Extract the [x, y] coordinate from the center of the cell holding the provided text.  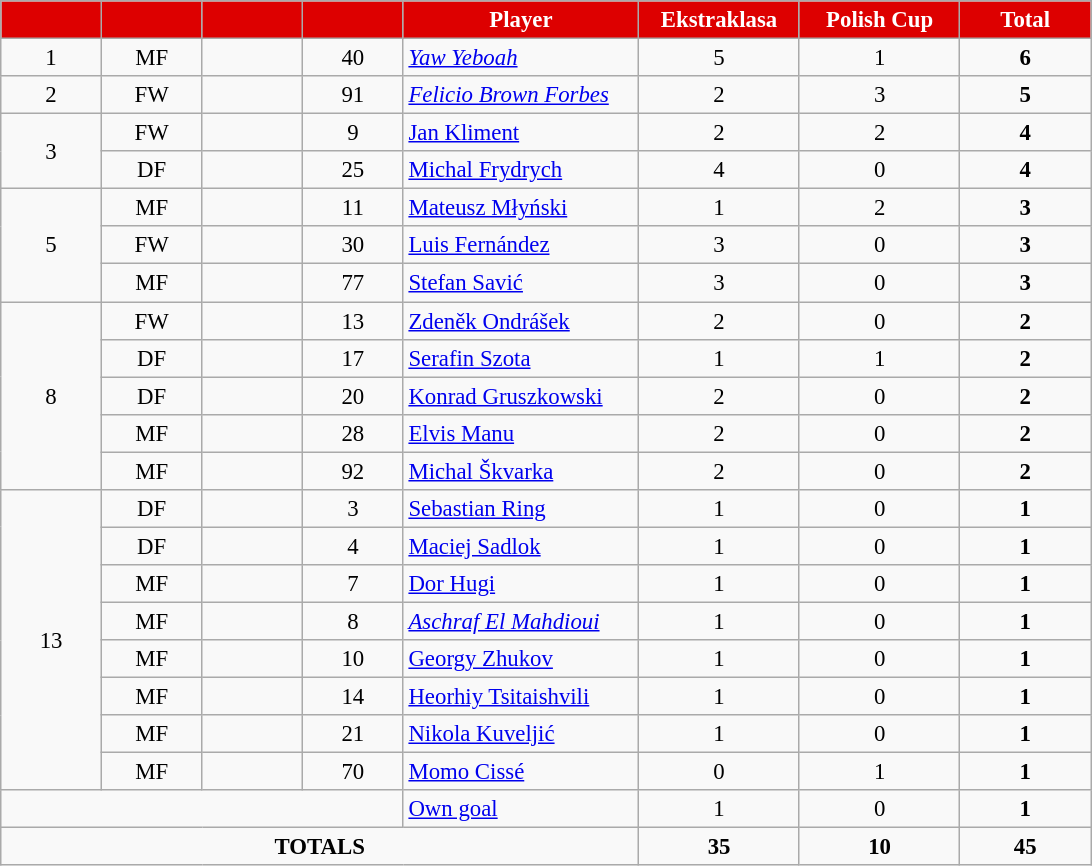
Ekstraklasa [720, 20]
Yaw Yeboah [521, 58]
Serafin Szota [521, 358]
Total [1026, 20]
Konrad Gruszkowski [521, 396]
Felicio Brown Forbes [521, 95]
21 [354, 734]
Own goal [521, 809]
14 [354, 697]
91 [354, 95]
45 [1026, 847]
30 [354, 245]
Heorhiy Tsitaishvili [521, 697]
Michal Frydrych [521, 170]
Nikola Kuveljić [521, 734]
Georgy Zhukov [521, 659]
28 [354, 433]
Aschraf El Mahdioui [521, 621]
7 [354, 584]
Stefan Savić [521, 283]
TOTALS [320, 847]
Luis Fernández [521, 245]
Mateusz Młyński [521, 208]
Maciej Sadlok [521, 546]
Elvis Manu [521, 433]
35 [720, 847]
92 [354, 471]
40 [354, 58]
Momo Cissé [521, 772]
70 [354, 772]
17 [354, 358]
11 [354, 208]
25 [354, 170]
Player [521, 20]
Dor Hugi [521, 584]
Jan Kliment [521, 133]
77 [354, 283]
Sebastian Ring [521, 509]
Zdeněk Ondrášek [521, 321]
6 [1026, 58]
9 [354, 133]
Polish Cup [880, 20]
Michal Škvarka [521, 471]
20 [354, 396]
